Identify which cell holds the provided text, then report its (x, y) central coordinate. 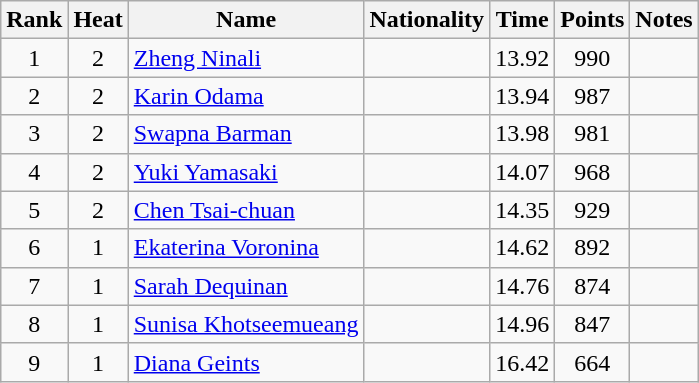
990 (592, 58)
6 (34, 248)
874 (592, 286)
5 (34, 210)
847 (592, 324)
9 (34, 362)
13.94 (522, 96)
987 (592, 96)
664 (592, 362)
3 (34, 134)
14.96 (522, 324)
16.42 (522, 362)
Karin Odama (246, 96)
929 (592, 210)
Sunisa Khotseemueang (246, 324)
Heat (98, 20)
Name (246, 20)
Rank (34, 20)
13.92 (522, 58)
Chen Tsai-chuan (246, 210)
981 (592, 134)
Points (592, 20)
14.07 (522, 172)
Notes (664, 20)
14.76 (522, 286)
4 (34, 172)
Time (522, 20)
7 (34, 286)
Yuki Yamasaki (246, 172)
14.35 (522, 210)
968 (592, 172)
8 (34, 324)
Nationality (427, 20)
Diana Geints (246, 362)
Swapna Barman (246, 134)
892 (592, 248)
14.62 (522, 248)
13.98 (522, 134)
Zheng Ninali (246, 58)
Sarah Dequinan (246, 286)
Ekaterina Voronina (246, 248)
